Search for the cell housing the specified text and yield its [x, y] center coordinate. 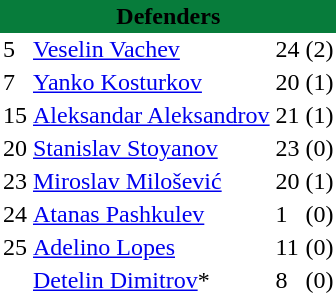
5 [15, 50]
15 [15, 116]
Yanko Kosturkov [152, 82]
11 [288, 248]
Adelino Lopes [152, 248]
21 [288, 116]
Stanislav Stoyanov [152, 148]
1 [288, 214]
7 [15, 82]
Atanas Pashkulev [152, 214]
25 [15, 248]
Aleksandar Aleksandrov [152, 116]
Veselin Vachev [152, 50]
Miroslav Milošević [152, 182]
